Capture the cell that displays the provided text and extract its (x, y) central coordinate. 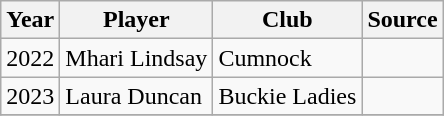
Club (288, 20)
Player (136, 20)
Buckie Ladies (288, 96)
Laura Duncan (136, 96)
2023 (30, 96)
Year (30, 20)
2022 (30, 58)
Source (402, 20)
Mhari Lindsay (136, 58)
Cumnock (288, 58)
